Return [x, y] of the center of cell containing provided text 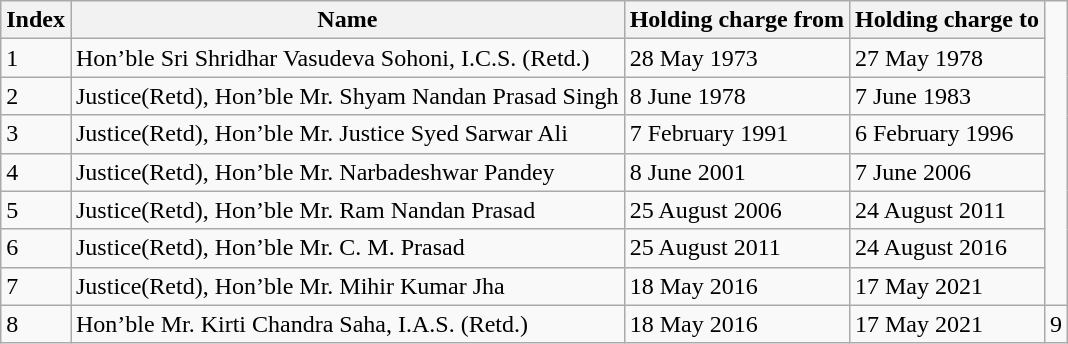
Justice(Retd), Hon’ble Mr. Mihir Kumar Jha [347, 286]
Holding charge from [736, 20]
6 February 1996 [946, 134]
Name [347, 20]
6 [36, 248]
7 June 1983 [946, 96]
2 [36, 96]
Holding charge to [946, 20]
Index [36, 20]
1 [36, 58]
9 [1056, 324]
8 June 1978 [736, 96]
28 May 1973 [736, 58]
Justice(Retd), Hon’ble Mr. Justice Syed Sarwar Ali [347, 134]
24 August 2016 [946, 248]
7 June 2006 [946, 172]
4 [36, 172]
25 August 2006 [736, 210]
3 [36, 134]
Justice(Retd), Hon’ble Mr. Shyam Nandan Prasad Singh [347, 96]
27 May 1978 [946, 58]
Hon’ble Sri Shridhar Vasudeva Sohoni, I.C.S. (Retd.) [347, 58]
7 February 1991 [736, 134]
Justice(Retd), Hon’ble Mr. Narbadeshwar Pandey [347, 172]
24 August 2011 [946, 210]
5 [36, 210]
7 [36, 286]
8 [36, 324]
Justice(Retd), Hon’ble Mr. C. M. Prasad [347, 248]
Justice(Retd), Hon’ble Mr. Ram Nandan Prasad [347, 210]
25 August 2011 [736, 248]
8 June 2001 [736, 172]
Hon’ble Mr. Kirti Chandra Saha, I.A.S. (Retd.) [347, 324]
